Locate the cell with the specified text and output its [X, Y] center coordinate. 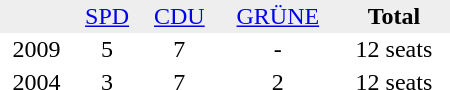
5 [107, 50]
Total [394, 16]
SPD [107, 16]
GRÜNE [278, 16]
12 seats [394, 50]
CDU [180, 16]
7 [180, 50]
- [278, 50]
2009 [36, 50]
